Scan for the cell matching the given text and deliver its [x, y] coordinate at center. 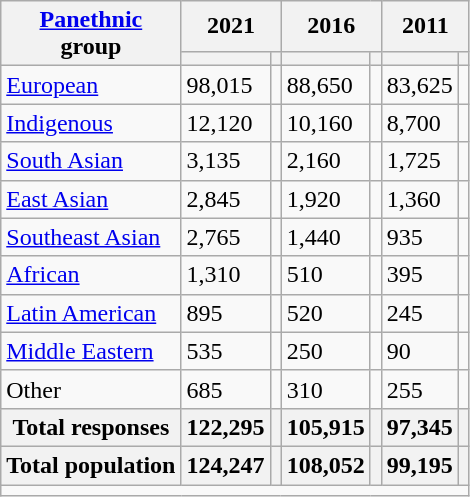
3,135 [226, 161]
395 [420, 275]
2016 [331, 26]
99,195 [420, 465]
2011 [425, 26]
2,845 [226, 199]
535 [226, 351]
Middle Eastern [91, 351]
1,310 [226, 275]
1,360 [420, 199]
10,160 [326, 123]
895 [226, 313]
250 [326, 351]
310 [326, 389]
90 [420, 351]
685 [226, 389]
1,920 [326, 199]
Other [91, 389]
124,247 [226, 465]
97,345 [420, 427]
Panethnicgroup [91, 34]
520 [326, 313]
12,120 [226, 123]
European [91, 85]
1,725 [420, 161]
8,700 [420, 123]
122,295 [226, 427]
88,650 [326, 85]
245 [420, 313]
East Asian [91, 199]
Latin American [91, 313]
935 [420, 237]
Southeast Asian [91, 237]
2,160 [326, 161]
Indigenous [91, 123]
Total responses [91, 427]
Total population [91, 465]
African [91, 275]
105,915 [326, 427]
2,765 [226, 237]
1,440 [326, 237]
510 [326, 275]
South Asian [91, 161]
255 [420, 389]
108,052 [326, 465]
98,015 [226, 85]
83,625 [420, 85]
2021 [231, 26]
